Capture the cell that displays the provided text and extract its [X, Y] central coordinate. 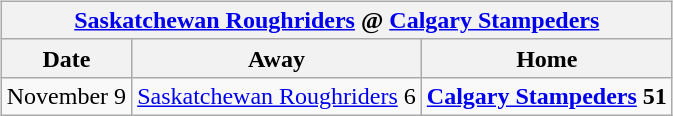
Away [277, 58]
Saskatchewan Roughriders @ Calgary Stampeders [336, 20]
November 9 [66, 96]
Calgary Stampeders 51 [546, 96]
Date [66, 58]
Saskatchewan Roughriders 6 [277, 96]
Home [546, 58]
